Return [X, Y] of the center of cell containing provided text 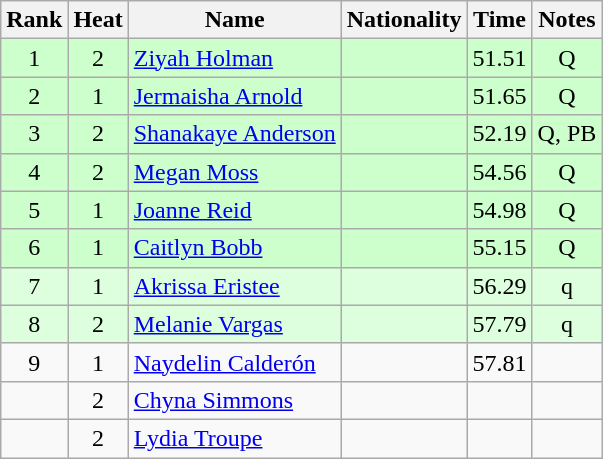
Chyna Simmons [234, 400]
Q, PB [567, 134]
Lydia Troupe [234, 438]
Naydelin Calderón [234, 362]
Megan Moss [234, 172]
3 [34, 134]
54.98 [500, 210]
57.81 [500, 362]
8 [34, 324]
7 [34, 286]
Jermaisha Arnold [234, 96]
4 [34, 172]
Heat [98, 20]
Notes [567, 20]
57.79 [500, 324]
Shanakaye Anderson [234, 134]
Caitlyn Bobb [234, 248]
55.15 [500, 248]
54.56 [500, 172]
Time [500, 20]
5 [34, 210]
51.65 [500, 96]
51.51 [500, 58]
Melanie Vargas [234, 324]
6 [34, 248]
9 [34, 362]
Rank [34, 20]
52.19 [500, 134]
Name [234, 20]
Joanne Reid [234, 210]
Ziyah Holman [234, 58]
56.29 [500, 286]
Nationality [404, 20]
Akrissa Eristee [234, 286]
